Find where the given text appears and provide that cell's center as (x, y) coordinate. 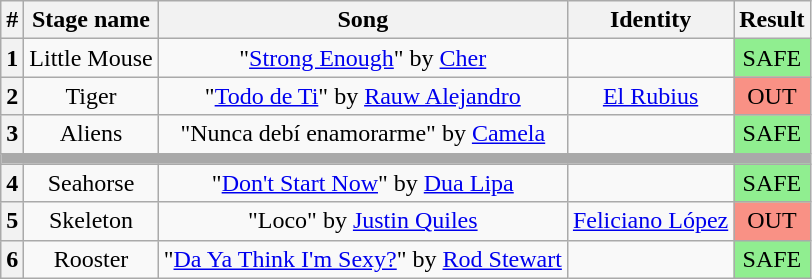
"Loco" by Justin Quiles (362, 221)
"Strong Enough" by Cher (362, 58)
Feliciano López (650, 221)
6 (12, 259)
Seahorse (91, 183)
# (12, 20)
"Todo de Ti" by Rauw Alejandro (362, 96)
Tiger (91, 96)
Identity (650, 20)
Skeleton (91, 221)
Rooster (91, 259)
Song (362, 20)
Result (772, 20)
Little Mouse (91, 58)
3 (12, 134)
4 (12, 183)
El Rubius (650, 96)
2 (12, 96)
5 (12, 221)
Stage name (91, 20)
"Don't Start Now" by Dua Lipa (362, 183)
"Nunca debí enamorarme" by Camela (362, 134)
Aliens (91, 134)
"Da Ya Think I'm Sexy?" by Rod Stewart (362, 259)
1 (12, 58)
